Identify which cell holds the provided text, then report its [X, Y] central coordinate. 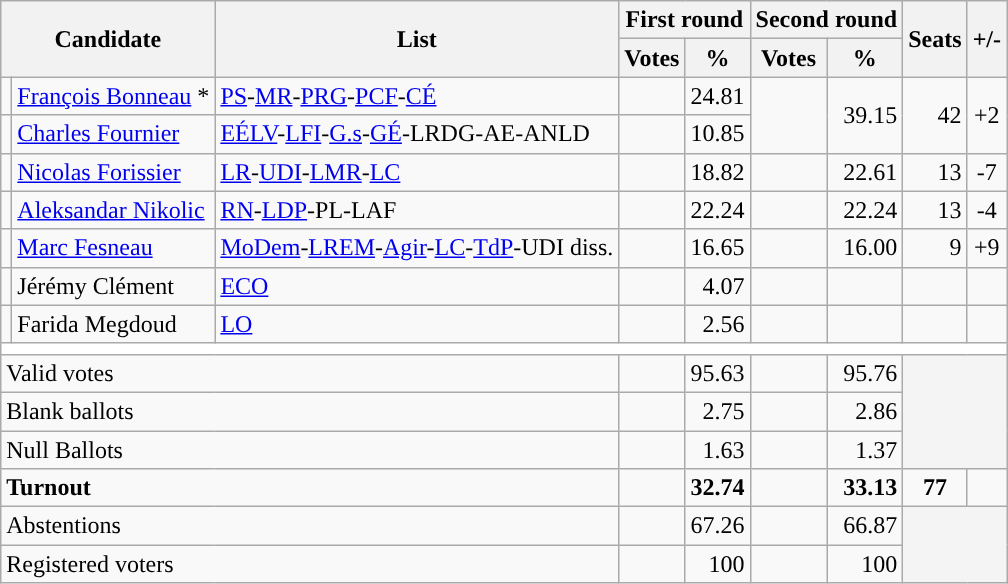
Valid votes [310, 373]
2.56 [718, 324]
Turnout [310, 488]
2.75 [718, 411]
François Bonneau * [114, 96]
42 [935, 115]
32.74 [718, 488]
66.87 [865, 526]
Abstentions [310, 526]
1.37 [865, 449]
16.65 [718, 248]
Jérémy Clément [114, 286]
22.61 [865, 172]
LO [417, 324]
Marc Fesneau [114, 248]
Second round [826, 20]
+9 [986, 248]
67.26 [718, 526]
Blank ballots [310, 411]
List [417, 39]
-4 [986, 210]
Registered voters [310, 564]
+2 [986, 115]
Farida Megdoud [114, 324]
ECO [417, 286]
39.15 [865, 115]
EÉLV-LFI-G.s-GÉ-LRDG-AE-ANLD [417, 134]
RN-LDP-PL-LAF [417, 210]
PS-MR-PRG-PCF-CÉ [417, 96]
+/- [986, 39]
33.13 [865, 488]
Null Ballots [310, 449]
Seats [935, 39]
2.86 [865, 411]
Nicolas Forissier [114, 172]
Candidate [108, 39]
16.00 [865, 248]
10.85 [718, 134]
77 [935, 488]
First round [684, 20]
Charles Fournier [114, 134]
24.81 [718, 96]
4.07 [718, 286]
95.63 [718, 373]
LR-UDI-LMR-LC [417, 172]
18.82 [718, 172]
Aleksandar Nikolic [114, 210]
1.63 [718, 449]
-7 [986, 172]
95.76 [865, 373]
MoDem-LREM-Agir-LC-TdP-UDI diss. [417, 248]
9 [935, 248]
